Capture the cell that displays the provided text and extract its (X, Y) central coordinate. 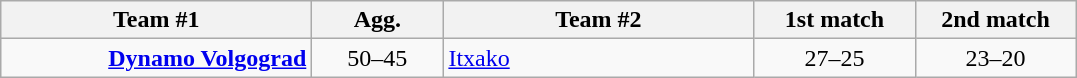
Team #2 (598, 20)
Team #1 (156, 20)
Agg. (378, 20)
Itxako (598, 58)
2nd match (996, 20)
1st match (834, 20)
23–20 (996, 58)
Dynamo Volgograd (156, 58)
50–45 (378, 58)
27–25 (834, 58)
